Output the (x, y) coordinate of the center of the cell containing the given text.  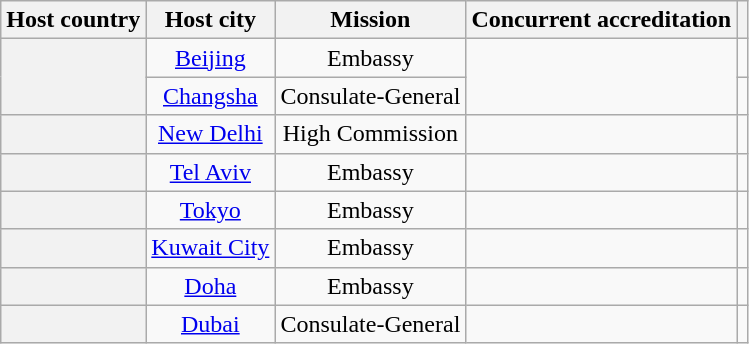
Dubai (210, 324)
New Delhi (210, 134)
Changsha (210, 96)
Tokyo (210, 210)
High Commission (370, 134)
Concurrent accreditation (602, 20)
Host city (210, 20)
Tel Aviv (210, 172)
Mission (370, 20)
Doha (210, 286)
Kuwait City (210, 248)
Host country (74, 20)
Beijing (210, 58)
